Output the [X, Y] coordinate of the center of the cell containing the given text.  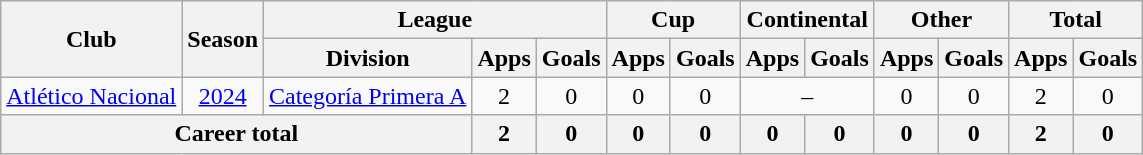
Club [92, 39]
2024 [223, 96]
Season [223, 39]
Other [941, 20]
Total [1076, 20]
– [807, 96]
Atlético Nacional [92, 96]
League [436, 20]
Categoría Primera A [368, 96]
Career total [236, 134]
Cup [673, 20]
Continental [807, 20]
Division [368, 58]
